Detect which cell encompasses the target text, then output its [X, Y] center coordinate. 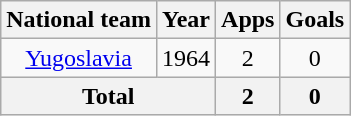
Apps [248, 20]
Yugoslavia [79, 58]
1964 [186, 58]
National team [79, 20]
Goals [315, 20]
Year [186, 20]
Total [108, 96]
